Provide the [X, Y] coordinate of the cell's center where the given text is located.  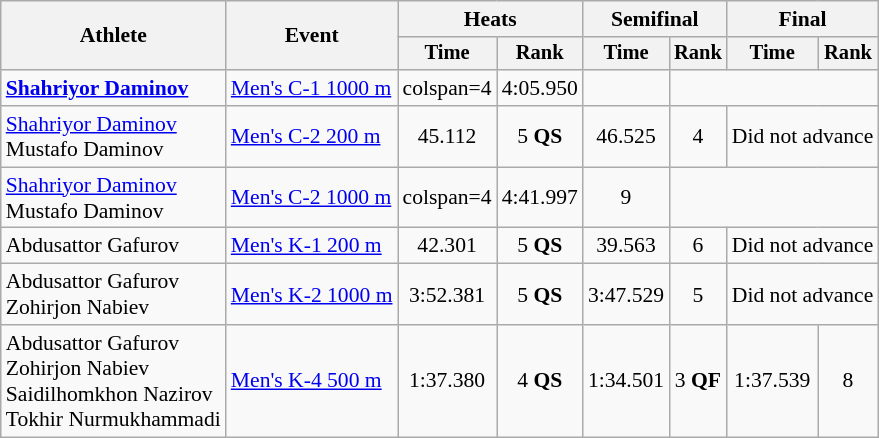
Shahriyor Daminov [114, 88]
Men's C-2 1000 m [312, 198]
3:52.381 [448, 294]
Men's K-1 200 m [312, 246]
1:34.501 [626, 381]
39.563 [626, 246]
Abdusattor Gafurov [114, 246]
Semifinal [655, 19]
9 [626, 198]
Heats [490, 19]
Athlete [114, 36]
Men's K-4 500 m [312, 381]
8 [848, 381]
3 QF [698, 381]
4:05.950 [540, 88]
42.301 [448, 246]
Final [803, 19]
5 [698, 294]
4:41.997 [540, 198]
1:37.380 [448, 381]
46.525 [626, 136]
Men's C-1 1000 m [312, 88]
Abdusattor GafurovZohirjon NabievSaidilhomkhon NazirovTokhir Nurmukhammadi [114, 381]
Abdusattor GafurovZohirjon Nabiev [114, 294]
4 [698, 136]
4 QS [540, 381]
Men's K-2 1000 m [312, 294]
1:37.539 [772, 381]
6 [698, 246]
Event [312, 36]
Men's C-2 200 m [312, 136]
3:47.529 [626, 294]
45.112 [448, 136]
